Provide the [X, Y] coordinate of the cell's center where the given text is located.  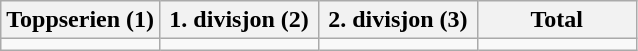
1. divisjon (2) [240, 20]
2. divisjon (3) [398, 20]
Total [556, 20]
Toppserien (1) [80, 20]
